Find where the given text appears and provide that cell's center as (X, Y) coordinate. 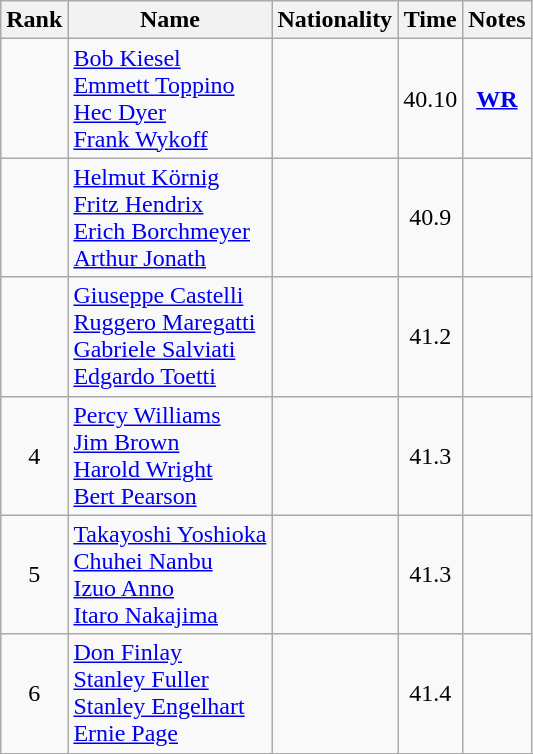
4 (34, 456)
Percy WilliamsJim BrownHarold Wright Bert Pearson (170, 456)
Nationality (335, 20)
Notes (497, 20)
Don FinlayStanley FullerStanley EngelhartErnie Page (170, 694)
Giuseppe CastelliRuggero MaregattiGabriele SalviatiEdgardo Toetti (170, 336)
Rank (34, 20)
Helmut KörnigFritz HendrixErich BorchmeyerArthur Jonath (170, 218)
Takayoshi YoshiokaChuhei NanbuIzuo AnnoItaro Nakajima (170, 574)
40.10 (430, 98)
Time (430, 20)
5 (34, 574)
Name (170, 20)
WR (497, 98)
41.2 (430, 336)
Bob KieselEmmett ToppinoHec DyerFrank Wykoff (170, 98)
41.4 (430, 694)
6 (34, 694)
40.9 (430, 218)
